For the text-containing cell, return its midpoint in (x, y) coordinate format. 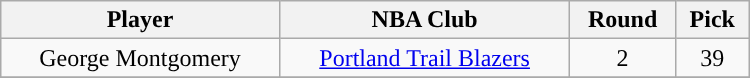
Player (140, 20)
George Montgomery (140, 58)
Portland Trail Blazers (424, 58)
2 (622, 58)
39 (712, 58)
Round (622, 20)
Pick (712, 20)
NBA Club (424, 20)
